Find where the given text appears and provide that cell's center as [X, Y] coordinate. 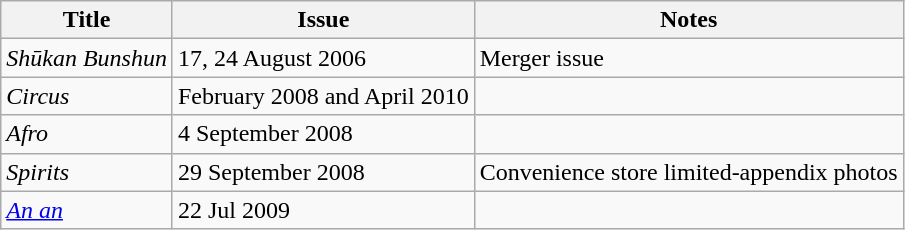
An an [87, 210]
17, 24 August 2006 [323, 58]
Merger issue [688, 58]
Title [87, 20]
Circus [87, 96]
29 September 2008 [323, 172]
Spirits [87, 172]
Issue [323, 20]
Notes [688, 20]
February 2008 and April 2010 [323, 96]
Convenience store limited-appendix photos [688, 172]
22 Jul 2009 [323, 210]
Shūkan Bunshun [87, 58]
Afro [87, 134]
4 September 2008 [323, 134]
